For the text-containing cell, return its midpoint in [x, y] coordinate format. 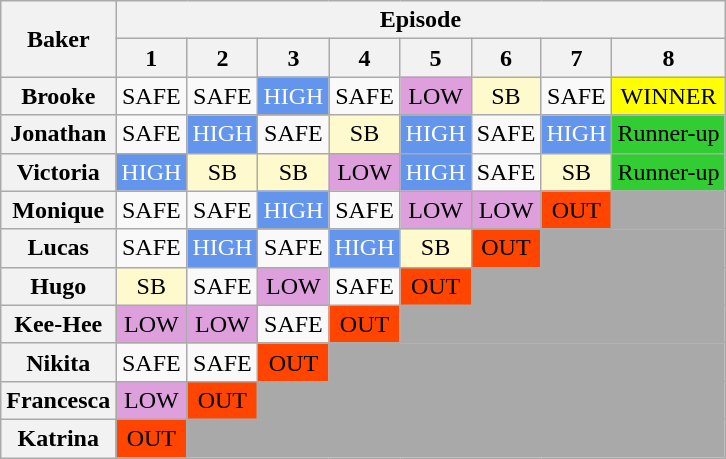
Hugo [58, 286]
Episode [420, 20]
8 [668, 58]
Katrina [58, 438]
7 [576, 58]
Lucas [58, 248]
3 [294, 58]
Nikita [58, 362]
2 [222, 58]
1 [152, 58]
WINNER [668, 96]
Jonathan [58, 134]
Brooke [58, 96]
Victoria [58, 172]
Monique [58, 210]
Baker [58, 39]
6 [506, 58]
Francesca [58, 400]
5 [436, 58]
Kee-Hee [58, 324]
4 [364, 58]
